Pinpoint the cell where the given text exists, returning its [X, Y] midpoint coordinate. 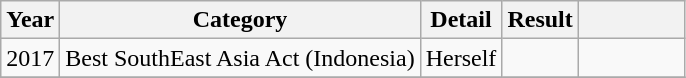
Category [240, 20]
Best SouthEast Asia Act (Indonesia) [240, 58]
2017 [30, 58]
Result [540, 20]
Year [30, 20]
Detail [461, 20]
Herself [461, 58]
